Extract the [x, y] coordinate from the center of the cell holding the provided text.  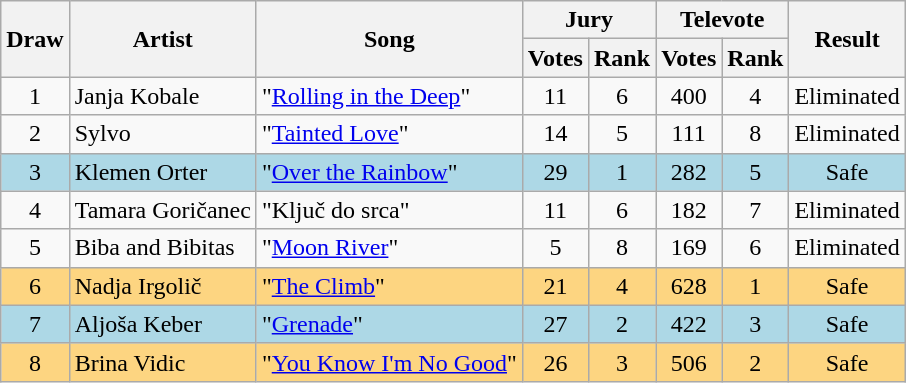
Janja Kobale [162, 96]
Nadja Irgolič [162, 286]
"Rolling in the Deep" [389, 96]
14 [555, 134]
Sylvo [162, 134]
282 [689, 172]
400 [689, 96]
182 [689, 210]
21 [555, 286]
Jury [588, 20]
422 [689, 324]
Draw [35, 39]
"You Know I'm No Good" [389, 362]
Tamara Goričanec [162, 210]
26 [555, 362]
Aljoša Keber [162, 324]
506 [689, 362]
"Moon River" [389, 248]
Biba and Bibitas [162, 248]
111 [689, 134]
27 [555, 324]
"Grenade" [389, 324]
"Over the Rainbow" [389, 172]
"Ključ do srca" [389, 210]
Televote [722, 20]
Brina Vidic [162, 362]
Result [847, 39]
Song [389, 39]
628 [689, 286]
29 [555, 172]
169 [689, 248]
"Tainted Love" [389, 134]
"The Climb" [389, 286]
Klemen Orter [162, 172]
Artist [162, 39]
